Pinpoint the cell where the given text exists, returning its (x, y) midpoint coordinate. 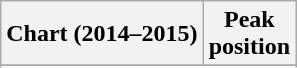
Chart (2014–2015) (102, 34)
Peakposition (249, 34)
